Output the [x, y] coordinate of the center of the cell containing the given text.  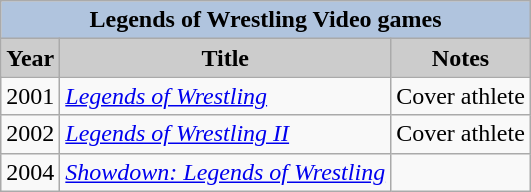
Legends of Wrestling II [226, 134]
Title [226, 58]
2001 [30, 96]
2002 [30, 134]
Year [30, 58]
Showdown: Legends of Wrestling [226, 172]
Notes [461, 58]
2004 [30, 172]
Legends of Wrestling [226, 96]
Legends of Wrestling Video games [266, 20]
